Output the (x, y) coordinate of the center of the cell containing the given text.  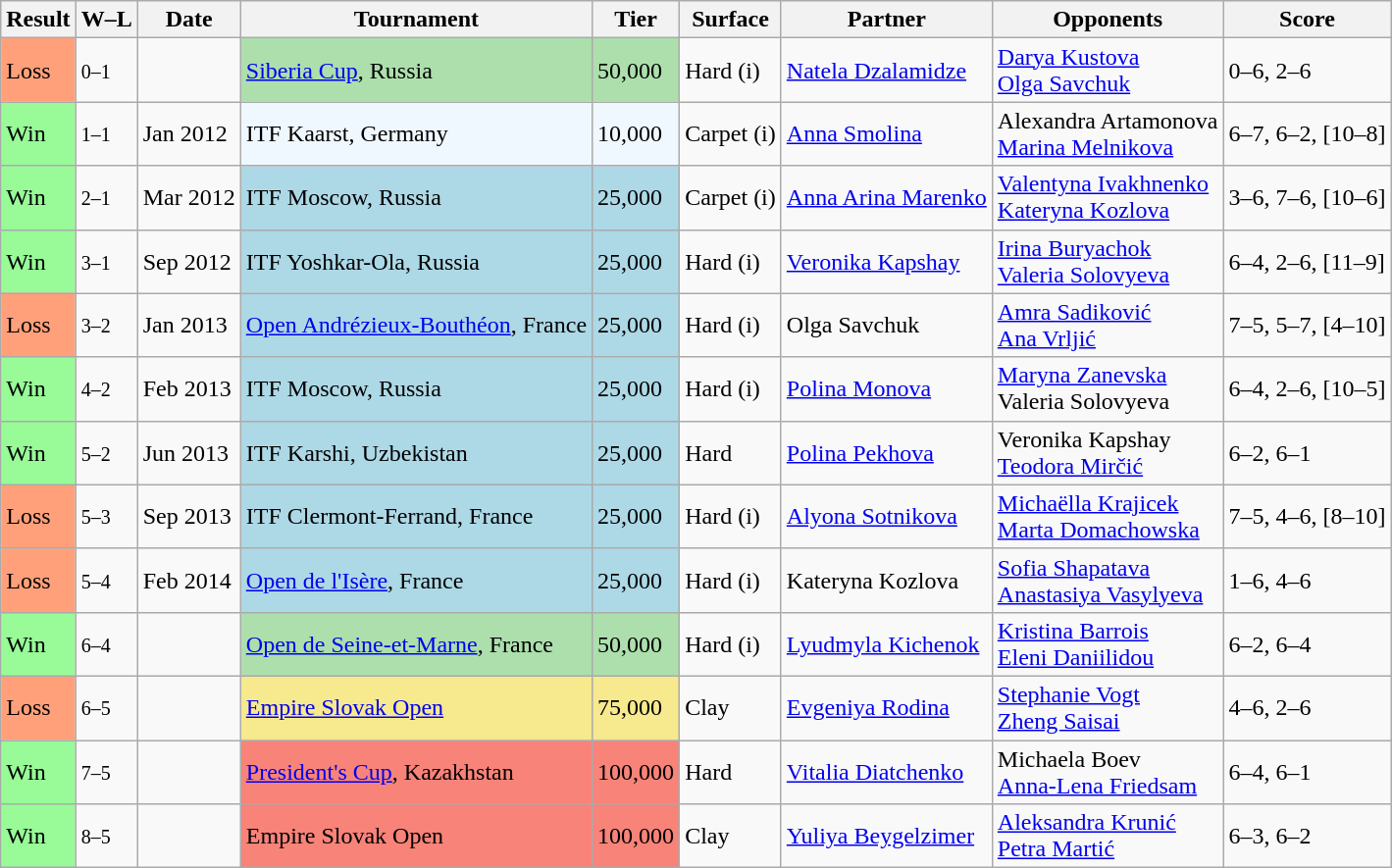
6–5 (106, 708)
Natela Dzalamidze (887, 71)
Siberia Cup, Russia (416, 71)
Result (38, 20)
Feb 2014 (188, 581)
ITF Yoshkar-Ola, Russia (416, 261)
ITF Karshi, Uzbekistan (416, 453)
6–4, 6–1 (1307, 771)
ITF Kaarst, Germany (416, 133)
75,000 (636, 708)
Michaëlla Krajicek Marta Domachowska (1108, 516)
Vitalia Diatchenko (887, 771)
6–3, 6–2 (1307, 836)
5–3 (106, 516)
Date (188, 20)
Aleksandra Krunić Petra Martić (1108, 836)
ITF Clermont-Ferrand, France (416, 516)
Opponents (1108, 20)
Amra Sadiković Ana Vrljić (1108, 326)
Jan 2013 (188, 326)
Michaela Boev Anna-Lena Friedsam (1108, 771)
W–L (106, 20)
Polina Pekhova (887, 453)
Sofia Shapatava Anastasiya Vasylyeva (1108, 581)
Jun 2013 (188, 453)
Anna Smolina (887, 133)
Partner (887, 20)
3–6, 7–6, [10–6] (1307, 198)
Sep 2013 (188, 516)
5–2 (106, 453)
Mar 2012 (188, 198)
1–6, 4–6 (1307, 581)
Tournament (416, 20)
Maryna Zanevska Valeria Solovyeva (1108, 388)
Sep 2012 (188, 261)
Jan 2012 (188, 133)
1–1 (106, 133)
2–1 (106, 198)
Irina Buryachok Valeria Solovyeva (1108, 261)
3–1 (106, 261)
5–4 (106, 581)
4–2 (106, 388)
10,000 (636, 133)
7–5, 4–6, [8–10] (1307, 516)
Darya Kustova Olga Savchuk (1108, 71)
Yuliya Beygelzimer (887, 836)
7–5, 5–7, [4–10] (1307, 326)
Olga Savchuk (887, 326)
Tier (636, 20)
6–4, 2–6, [10–5] (1307, 388)
6–7, 6–2, [10–8] (1307, 133)
6–4 (106, 643)
Alyona Sotnikova (887, 516)
Surface (731, 20)
Open de l'Isère, France (416, 581)
3–2 (106, 326)
Feb 2013 (188, 388)
Kateryna Kozlova (887, 581)
Anna Arina Marenko (887, 198)
Polina Monova (887, 388)
Score (1307, 20)
President's Cup, Kazakhstan (416, 771)
Veronika Kapshay Teodora Mirčić (1108, 453)
Evgeniya Rodina (887, 708)
Veronika Kapshay (887, 261)
0–1 (106, 71)
Alexandra Artamonova Marina Melnikova (1108, 133)
7–5 (106, 771)
Stephanie Vogt Zheng Saisai (1108, 708)
8–5 (106, 836)
Kristina Barrois Eleni Daniilidou (1108, 643)
4–6, 2–6 (1307, 708)
6–2, 6–1 (1307, 453)
Open de Seine-et-Marne, France (416, 643)
Lyudmyla Kichenok (887, 643)
Open Andrézieux-Bouthéon, France (416, 326)
0–6, 2–6 (1307, 71)
Valentyna Ivakhnenko Kateryna Kozlova (1108, 198)
6–4, 2–6, [11–9] (1307, 261)
6–2, 6–4 (1307, 643)
